From the cell containing the given text, extract its center point as [X, Y] coordinate. 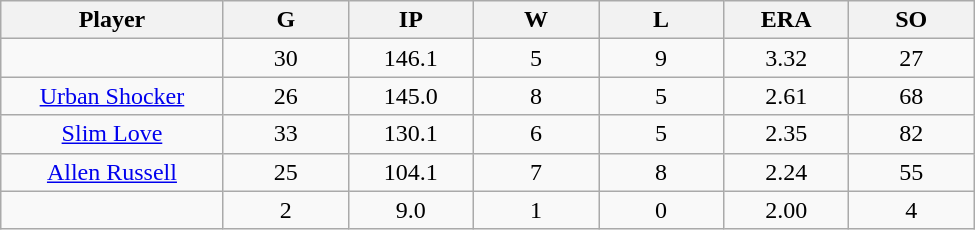
Player [112, 20]
2 [286, 210]
Urban Shocker [112, 96]
6 [536, 134]
2.35 [786, 134]
L [660, 20]
G [286, 20]
2.24 [786, 172]
104.1 [410, 172]
27 [912, 58]
IP [410, 20]
4 [912, 210]
2.00 [786, 210]
130.1 [410, 134]
3.32 [786, 58]
SO [912, 20]
9 [660, 58]
26 [286, 96]
145.0 [410, 96]
0 [660, 210]
7 [536, 172]
1 [536, 210]
82 [912, 134]
33 [286, 134]
Slim Love [112, 134]
W [536, 20]
30 [286, 58]
25 [286, 172]
2.61 [786, 96]
68 [912, 96]
ERA [786, 20]
146.1 [410, 58]
9.0 [410, 210]
Allen Russell [112, 172]
55 [912, 172]
